Return [x, y] of the center of cell containing provided text 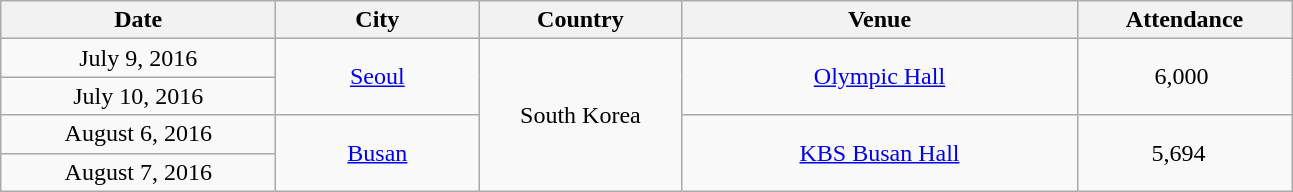
July 10, 2016 [138, 96]
KBS Busan Hall [880, 153]
July 9, 2016 [138, 58]
Seoul [378, 77]
Busan [378, 153]
Venue [880, 20]
Attendance [1184, 20]
5,694 [1184, 153]
August 7, 2016 [138, 172]
August 6, 2016 [138, 134]
Country [580, 20]
Date [138, 20]
Olympic Hall [880, 77]
City [378, 20]
6,000 [1184, 77]
South Korea [580, 115]
